Identify which cell holds the provided text, then report its [x, y] central coordinate. 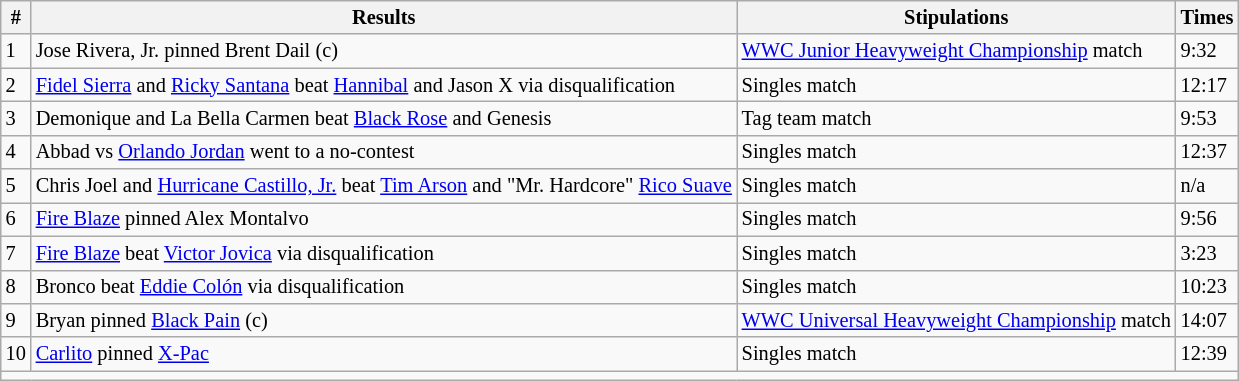
# [16, 17]
14:07 [1208, 320]
WWC Universal Heavyweight Championship match [956, 320]
Fidel Sierra and Ricky Santana beat Hannibal and Jason X via disqualification [384, 85]
12:39 [1208, 354]
Results [384, 17]
Carlito pinned X-Pac [384, 354]
Jose Rivera, Jr. pinned Brent Dail (c) [384, 51]
Bryan pinned Black Pain (c) [384, 320]
Stipulations [956, 17]
12:17 [1208, 85]
1 [16, 51]
Bronco beat Eddie Colón via disqualification [384, 287]
7 [16, 253]
6 [16, 219]
9:56 [1208, 219]
Fire Blaze beat Victor Jovica via disqualification [384, 253]
8 [16, 287]
Chris Joel and Hurricane Castillo, Jr. beat Tim Arson and "Mr. Hardcore" Rico Suave [384, 186]
9:53 [1208, 118]
Times [1208, 17]
12:37 [1208, 152]
Demonique and La Bella Carmen beat Black Rose and Genesis [384, 118]
5 [16, 186]
WWC Junior Heavyweight Championship match [956, 51]
Fire Blaze pinned Alex Montalvo [384, 219]
n/a [1208, 186]
4 [16, 152]
3 [16, 118]
Abbad vs Orlando Jordan went to a no-contest [384, 152]
Tag team match [956, 118]
10:23 [1208, 287]
9:32 [1208, 51]
9 [16, 320]
3:23 [1208, 253]
2 [16, 85]
10 [16, 354]
